From the cell containing the given text, extract its center point as [x, y] coordinate. 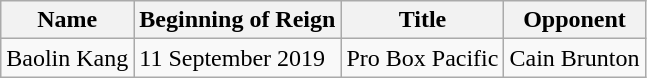
Cain Brunton [574, 58]
Opponent [574, 20]
Pro Box Pacific [422, 58]
11 September 2019 [238, 58]
Baolin Kang [68, 58]
Title [422, 20]
Name [68, 20]
Beginning of Reign [238, 20]
